Return the [X, Y] coordinate for the center point of the cell that contains the specified text.  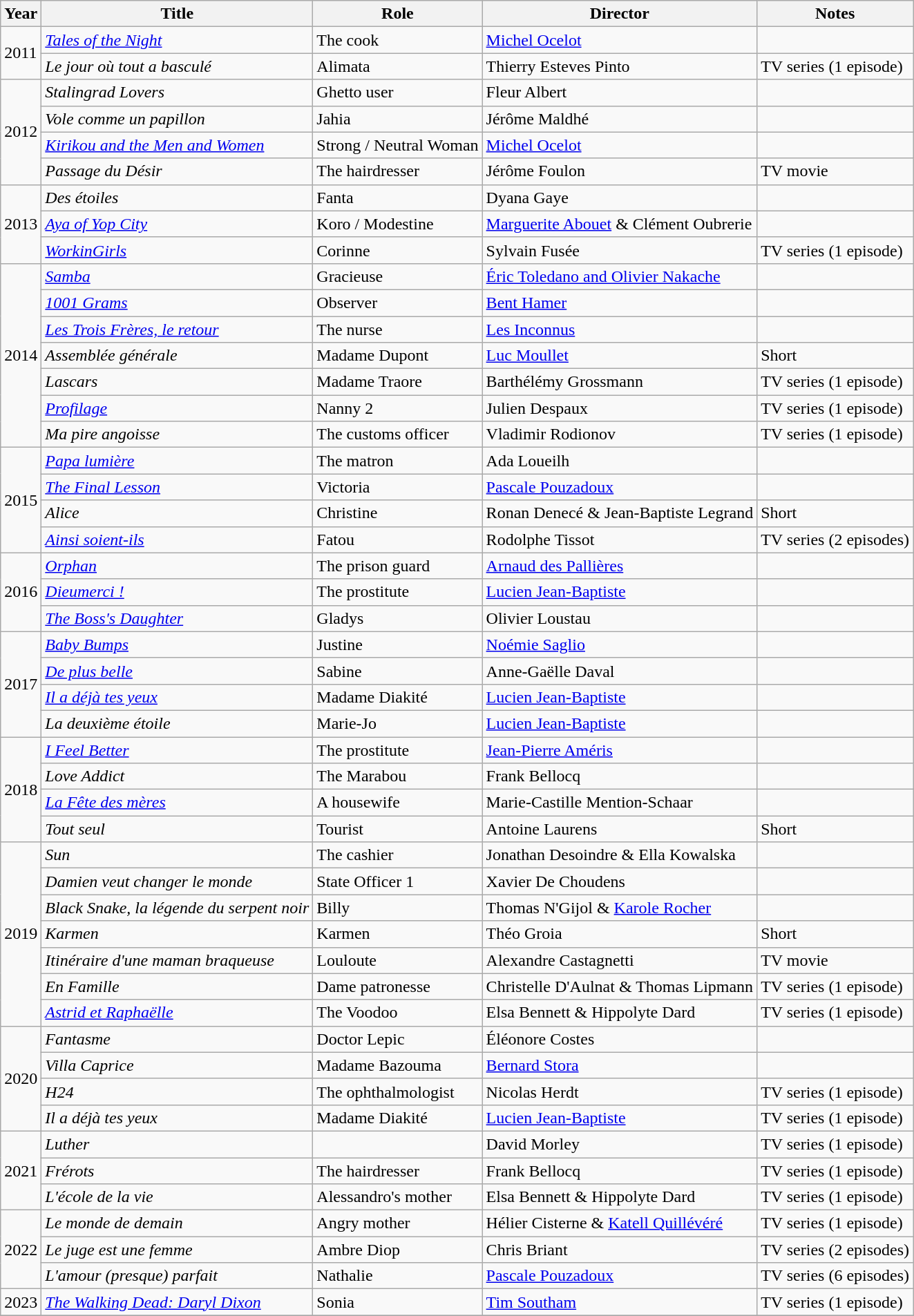
Villa Caprice [177, 1065]
David Morley [620, 1144]
Olivier Loustau [620, 618]
Orphan [177, 566]
Dame patronesse [398, 986]
Hélier Cisterne & Katell Quillévéré [620, 1223]
Théo Groia [620, 934]
Angry mother [398, 1223]
The matron [398, 461]
Bent Hamer [620, 303]
WorkinGirls [177, 250]
A housewife [398, 803]
Profilage [177, 408]
2023 [21, 1302]
Samba [177, 276]
Jahia [398, 119]
Chris Briant [620, 1250]
Le juge est une femme [177, 1250]
Papa lumière [177, 461]
Jérôme Foulon [620, 171]
2012 [21, 132]
Fatou [398, 540]
Sun [177, 855]
2018 [21, 789]
Tim Southam [620, 1302]
Les Trois Frères, le retour [177, 330]
Anne-Gaëlle Daval [620, 671]
Sylvain Fusée [620, 250]
Alice [177, 513]
Ghetto user [398, 93]
The prison guard [398, 566]
The Voodoo [398, 1013]
Passage du Désir [177, 171]
Love Addict [177, 776]
Nanny 2 [398, 408]
Nathalie [398, 1276]
1001 Grams [177, 303]
Dyana Gaye [620, 198]
Lascars [177, 382]
The Boss's Daughter [177, 618]
Role [398, 14]
State Officer 1 [398, 881]
Billy [398, 908]
Nicolas Herdt [620, 1091]
2011 [21, 53]
Christine [398, 513]
Director [620, 14]
The cashier [398, 855]
Kirikou and the Men and Women [177, 145]
Tout seul [177, 829]
Éric Toledano and Olivier Nakache [620, 276]
The ophthalmologist [398, 1091]
Assemblée générale [177, 356]
Ambre Diop [398, 1250]
Itinéraire d'une maman braqueuse [177, 960]
Damien veut changer le monde [177, 881]
Jonathan Desoindre & Ella Kowalska [620, 855]
I Feel Better [177, 750]
Vladimir Rodionov [620, 435]
Gracieuse [398, 276]
2015 [21, 500]
Year [21, 14]
Jean-Pierre Améris [620, 750]
Baby Bumps [177, 645]
De plus belle [177, 671]
Julien Despaux [620, 408]
Marie-Castille Mention-Schaar [620, 803]
The nurse [398, 330]
Sonia [398, 1302]
Arnaud des Pallières [620, 566]
Le monde de demain [177, 1223]
H24 [177, 1091]
Dieumerci ! [177, 592]
Justine [398, 645]
The Walking Dead: Daryl Dixon [177, 1302]
Madame Bazouma [398, 1065]
2021 [21, 1170]
Madame Dupont [398, 356]
2017 [21, 684]
Gladys [398, 618]
Louloute [398, 960]
Ma pire angoisse [177, 435]
Tourist [398, 829]
Antoine Laurens [620, 829]
Noémie Saglio [620, 645]
Alexandre Castagnetti [620, 960]
Xavier De Choudens [620, 881]
The cook [398, 40]
Doctor Lepic [398, 1039]
Luc Moullet [620, 356]
2016 [21, 592]
En Famille [177, 986]
Ainsi soient-ils [177, 540]
Thierry Esteves Pinto [620, 66]
Astrid et Raphaëlle [177, 1013]
Jérôme Maldhé [620, 119]
Tales of the Night [177, 40]
Aya of Yop City [177, 224]
TV series (6 episodes) [835, 1276]
Ronan Denecé & Jean-Baptiste Legrand [620, 513]
Christelle D'Aulnat & Thomas Lipmann [620, 986]
L'école de la vie [177, 1197]
Marie-Jo [398, 723]
Vole comme un papillon [177, 119]
Fleur Albert [620, 93]
2014 [21, 355]
Fanta [398, 198]
Rodolphe Tissot [620, 540]
Frérots [177, 1171]
Des étoiles [177, 198]
Fantasme [177, 1039]
L'amour (presque) parfait [177, 1276]
The Final Lesson [177, 487]
2022 [21, 1250]
Observer [398, 303]
Title [177, 14]
The Marabou [398, 776]
Luther [177, 1144]
Notes [835, 14]
Black Snake, la légende du serpent noir [177, 908]
Barthélémy Grossmann [620, 382]
Koro / Modestine [398, 224]
2013 [21, 224]
Marguerite Abouet & Clément Oubrerie [620, 224]
La Fête des mères [177, 803]
Alessandro's mother [398, 1197]
2020 [21, 1078]
Madame Traore [398, 382]
The customs officer [398, 435]
Les Inconnus [620, 330]
Éléonore Costes [620, 1039]
Strong / Neutral Woman [398, 145]
Stalingrad Lovers [177, 93]
Corinne [398, 250]
Victoria [398, 487]
Le jour où tout a basculé [177, 66]
Sabine [398, 671]
Alimata [398, 66]
Thomas N'Gijol & Karole Rocher [620, 908]
La deuxième étoile [177, 723]
Ada Loueilh [620, 461]
2019 [21, 934]
Bernard Stora [620, 1065]
